Pinpoint the cell where the given text exists, returning its [X, Y] midpoint coordinate. 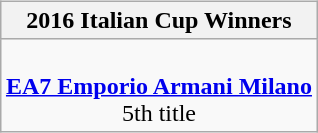
2016 Italian Cup Winners [158, 20]
EA7 Emporio Armani Milano5th title [158, 85]
